Find where the given text appears and provide that cell's center as [x, y] coordinate. 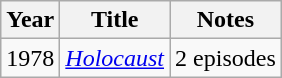
Year [30, 20]
Holocaust [115, 58]
Notes [226, 20]
1978 [30, 58]
2 episodes [226, 58]
Title [115, 20]
